Determine the (x, y) coordinate at the center of the cell enclosing the given text.  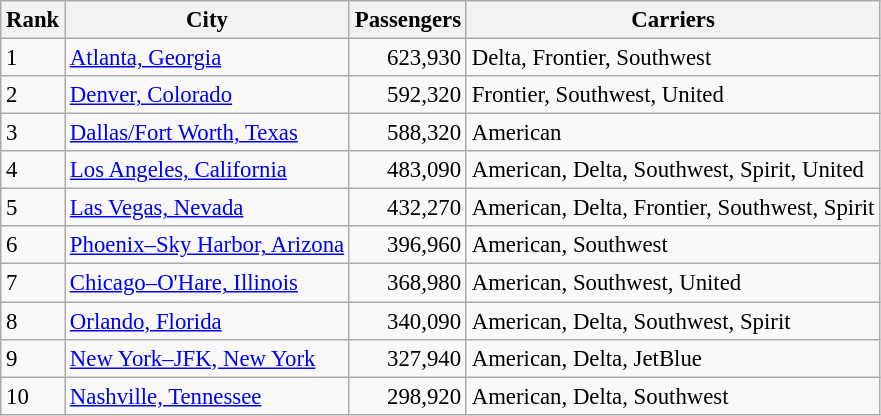
American, Delta, JetBlue (672, 358)
5 (33, 208)
Atlanta, Georgia (208, 58)
Frontier, Southwest, United (672, 95)
American (672, 133)
Passengers (408, 20)
Nashville, Tennessee (208, 396)
1 (33, 58)
Los Angeles, California (208, 170)
Delta, Frontier, Southwest (672, 58)
368,980 (408, 283)
Orlando, Florida (208, 321)
298,920 (408, 396)
396,960 (408, 245)
4 (33, 170)
Las Vegas, Nevada (208, 208)
623,930 (408, 58)
592,320 (408, 95)
New York–JFK, New York (208, 358)
Phoenix–Sky Harbor, Arizona (208, 245)
Carriers (672, 20)
2 (33, 95)
7 (33, 283)
Rank (33, 20)
American, Delta, Frontier, Southwest, Spirit (672, 208)
432,270 (408, 208)
American, Delta, Southwest, Spirit (672, 321)
9 (33, 358)
483,090 (408, 170)
City (208, 20)
588,320 (408, 133)
American, Southwest (672, 245)
Dallas/Fort Worth, Texas (208, 133)
American, Delta, Southwest, Spirit, United (672, 170)
American, Delta, Southwest (672, 396)
Denver, Colorado (208, 95)
8 (33, 321)
Chicago–O'Hare, Illinois (208, 283)
10 (33, 396)
327,940 (408, 358)
American, Southwest, United (672, 283)
340,090 (408, 321)
3 (33, 133)
6 (33, 245)
